Scan for the cell matching the given text and deliver its [X, Y] coordinate at center. 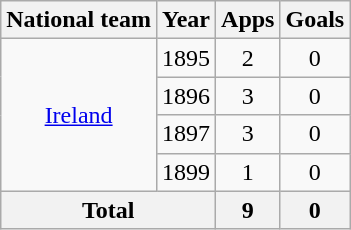
Total [108, 210]
9 [248, 210]
1899 [186, 172]
1 [248, 172]
2 [248, 58]
Goals [315, 20]
1895 [186, 58]
National team [79, 20]
Ireland [79, 115]
1897 [186, 134]
Year [186, 20]
Apps [248, 20]
1896 [186, 96]
